Output the [x, y] coordinate of the center of the cell containing the given text.  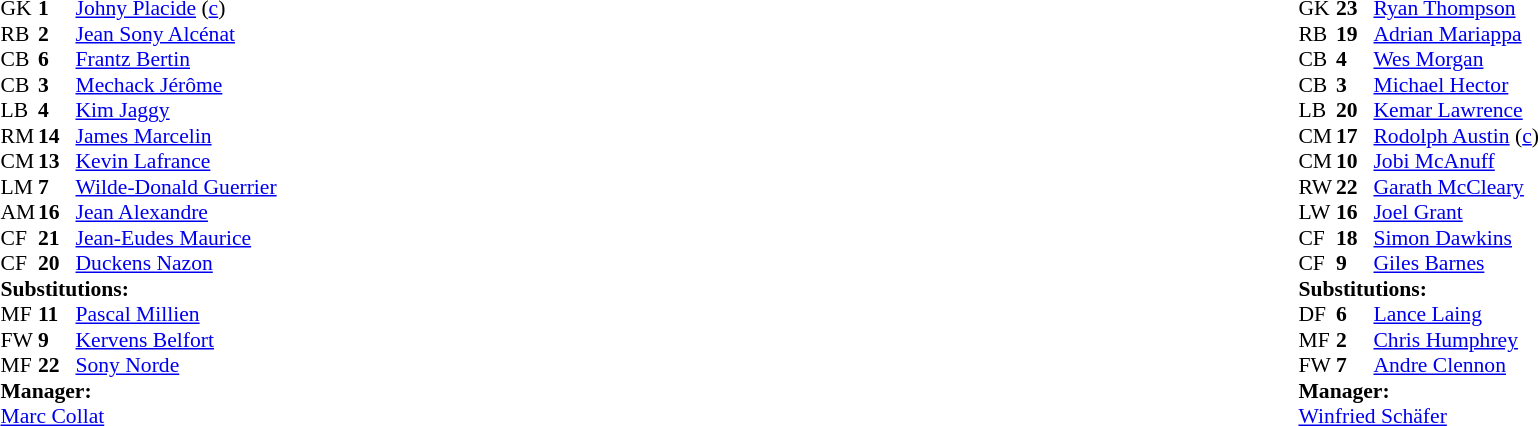
Frantz Bertin [176, 59]
21 [57, 238]
Duckens Nazon [176, 263]
Jean-Eudes Maurice [176, 238]
Wilde-Donald Guerrier [176, 187]
DF [1317, 315]
11 [57, 315]
Pascal Millien [176, 315]
Manager: [138, 391]
LM [19, 187]
Mechack Jérôme [176, 85]
Kim Jaggy [176, 111]
LW [1317, 213]
Kervens Belfort [176, 340]
Jean Alexandre [176, 213]
14 [57, 136]
RW [1317, 187]
17 [1355, 136]
Substitutions: [138, 289]
AM [19, 213]
10 [1355, 161]
13 [57, 161]
Sony Norde [176, 365]
RM [19, 136]
19 [1355, 34]
Kevin Lafrance [176, 161]
James Marcelin [176, 136]
Jean Sony Alcénat [176, 34]
18 [1355, 238]
